Identify which cell holds the provided text, then report its (x, y) central coordinate. 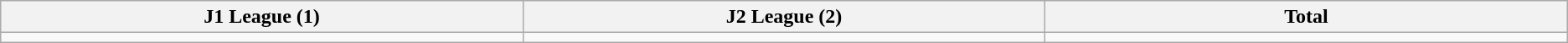
J1 League (1) (261, 17)
J2 League (2) (784, 17)
Total (1307, 17)
